For the text-containing cell, return its midpoint in (X, Y) coordinate format. 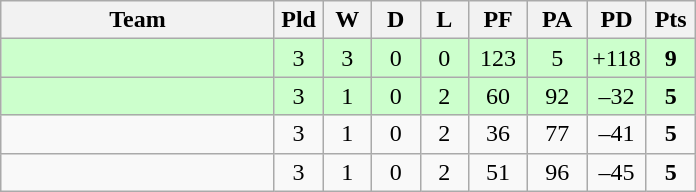
PA (558, 20)
W (348, 20)
D (396, 20)
51 (498, 172)
PF (498, 20)
123 (498, 58)
Team (138, 20)
–32 (617, 96)
+118 (617, 58)
Pld (298, 20)
Pts (670, 20)
–45 (617, 172)
96 (558, 172)
PD (617, 20)
77 (558, 134)
9 (670, 58)
–41 (617, 134)
60 (498, 96)
36 (498, 134)
L (444, 20)
92 (558, 96)
